Output the (x, y) coordinate of the center of the cell containing the given text.  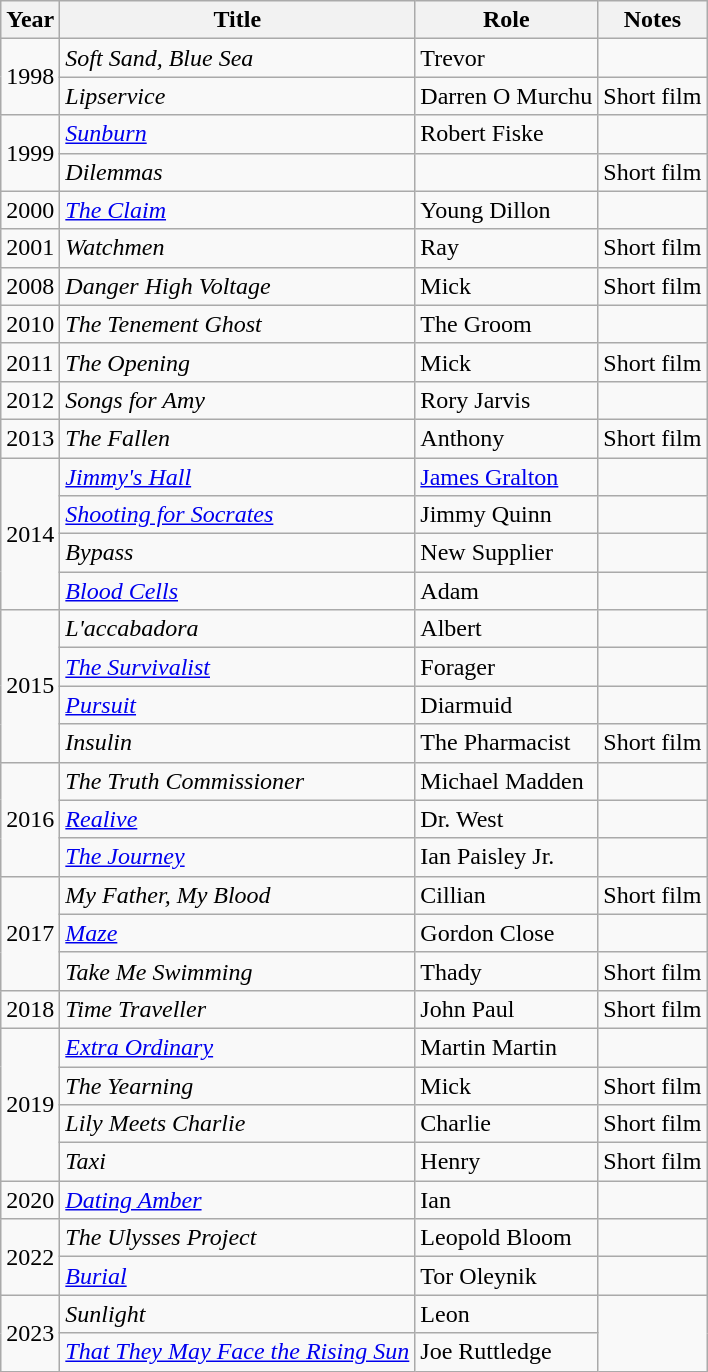
2013 (30, 438)
The Tenement Ghost (238, 324)
Sunlight (238, 1314)
Jimmy Quinn (506, 515)
Pursuit (238, 705)
Michael Madden (506, 781)
Notes (652, 20)
Taxi (238, 1162)
James Gralton (506, 477)
L'accabadora (238, 629)
2001 (30, 248)
Forager (506, 667)
Trevor (506, 58)
Leopold Bloom (506, 1238)
Year (30, 20)
Cillian (506, 895)
1999 (30, 153)
Diarmuid (506, 705)
The Journey (238, 857)
Dating Amber (238, 1200)
Rory Jarvis (506, 400)
Darren O Murchu (506, 96)
Charlie (506, 1124)
Take Me Swimming (238, 971)
Ian Paisley Jr. (506, 857)
2010 (30, 324)
Title (238, 20)
Adam (506, 591)
The Claim (238, 210)
Soft Sand, Blue Sea (238, 58)
2019 (30, 1104)
2023 (30, 1333)
The Ulysses Project (238, 1238)
Shooting for Socrates (238, 515)
Joe Ruttledge (506, 1352)
New Supplier (506, 553)
Henry (506, 1162)
Songs for Amy (238, 400)
2015 (30, 686)
Role (506, 20)
Watchmen (238, 248)
Lipservice (238, 96)
Maze (238, 933)
Albert (506, 629)
Danger High Voltage (238, 286)
2000 (30, 210)
Anthony (506, 438)
Insulin (238, 743)
Gordon Close (506, 933)
The Pharmacist (506, 743)
The Fallen (238, 438)
1998 (30, 77)
My Father, My Blood (238, 895)
The Truth Commissioner (238, 781)
The Yearning (238, 1085)
Ian (506, 1200)
Realive (238, 819)
2012 (30, 400)
Dilemmas (238, 172)
Jimmy's Hall (238, 477)
That They May Face the Rising Sun (238, 1352)
Time Traveller (238, 1009)
The Opening (238, 362)
2020 (30, 1200)
Martin Martin (506, 1047)
2022 (30, 1257)
Lily Meets Charlie (238, 1124)
Sunburn (238, 134)
John Paul (506, 1009)
Ray (506, 248)
Leon (506, 1314)
2008 (30, 286)
2016 (30, 819)
Extra Ordinary (238, 1047)
The Groom (506, 324)
Dr. West (506, 819)
Robert Fiske (506, 134)
2014 (30, 534)
Thady (506, 971)
The Survivalist (238, 667)
Young Dillon (506, 210)
Blood Cells (238, 591)
2011 (30, 362)
Burial (238, 1276)
2017 (30, 933)
Tor Oleynik (506, 1276)
2018 (30, 1009)
Bypass (238, 553)
